Search for the cell housing the specified text and yield its [x, y] center coordinate. 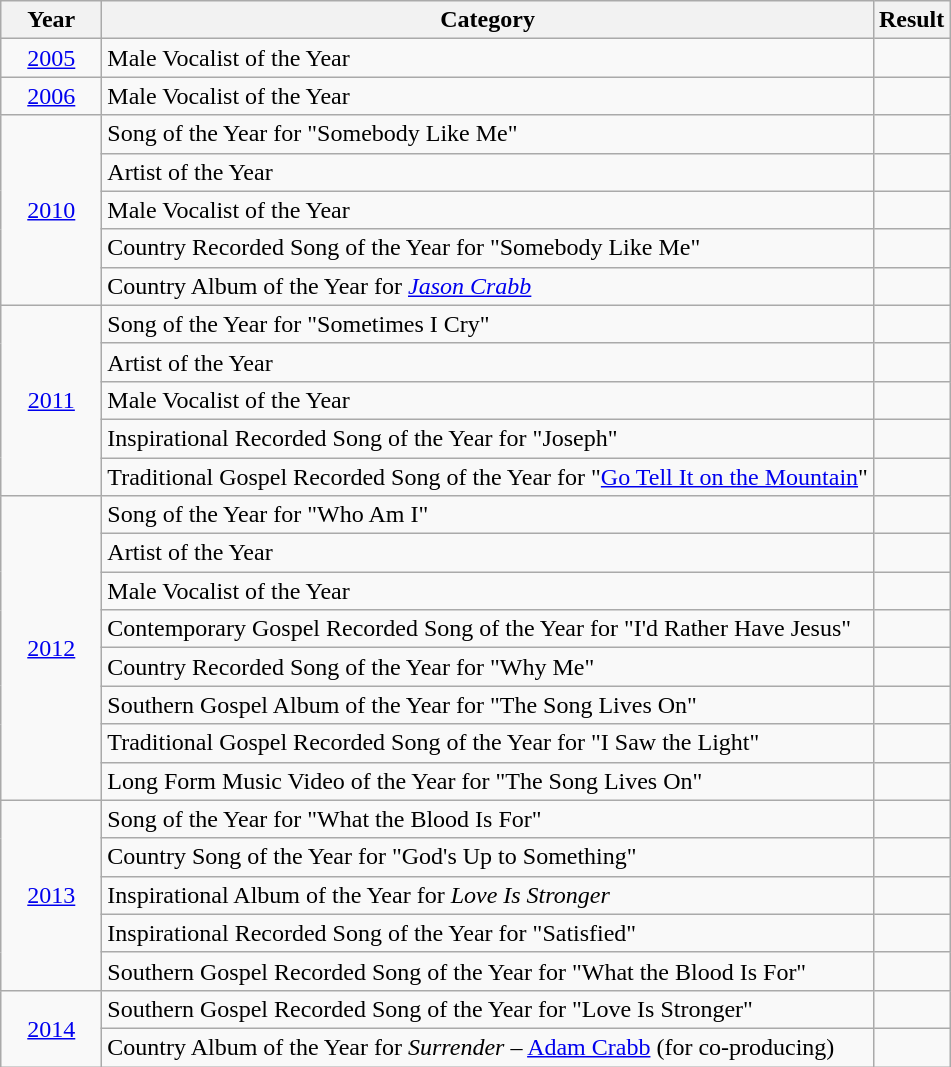
Song of the Year for "What the Blood Is For" [488, 819]
2005 [52, 58]
Inspirational Album of the Year for Love Is Stronger [488, 895]
Song of the Year for "Somebody Like Me" [488, 134]
Country Recorded Song of the Year for "Why Me" [488, 667]
Country Album of the Year for Jason Crabb [488, 286]
Song of the Year for "Who Am I" [488, 515]
Country Recorded Song of the Year for "Somebody Like Me" [488, 248]
Song of the Year for "Sometimes I Cry" [488, 324]
Southern Gospel Album of the Year for "The Song Lives On" [488, 705]
2012 [52, 648]
Result [911, 20]
Traditional Gospel Recorded Song of the Year for "Go Tell It on the Mountain" [488, 477]
2011 [52, 400]
2013 [52, 895]
Year [52, 20]
Inspirational Recorded Song of the Year for "Joseph" [488, 438]
Country Album of the Year for Surrender – Adam Crabb (for co-producing) [488, 1047]
Traditional Gospel Recorded Song of the Year for "I Saw the Light" [488, 743]
2006 [52, 96]
2014 [52, 1028]
Long Form Music Video of the Year for "The Song Lives On" [488, 781]
Contemporary Gospel Recorded Song of the Year for "I'd Rather Have Jesus" [488, 629]
Southern Gospel Recorded Song of the Year for "What the Blood Is For" [488, 971]
Country Song of the Year for "God's Up to Something" [488, 857]
2010 [52, 210]
Category [488, 20]
Inspirational Recorded Song of the Year for "Satisfied" [488, 933]
Southern Gospel Recorded Song of the Year for "Love Is Stronger" [488, 1009]
